Detect which cell encompasses the target text, then output its (X, Y) center coordinate. 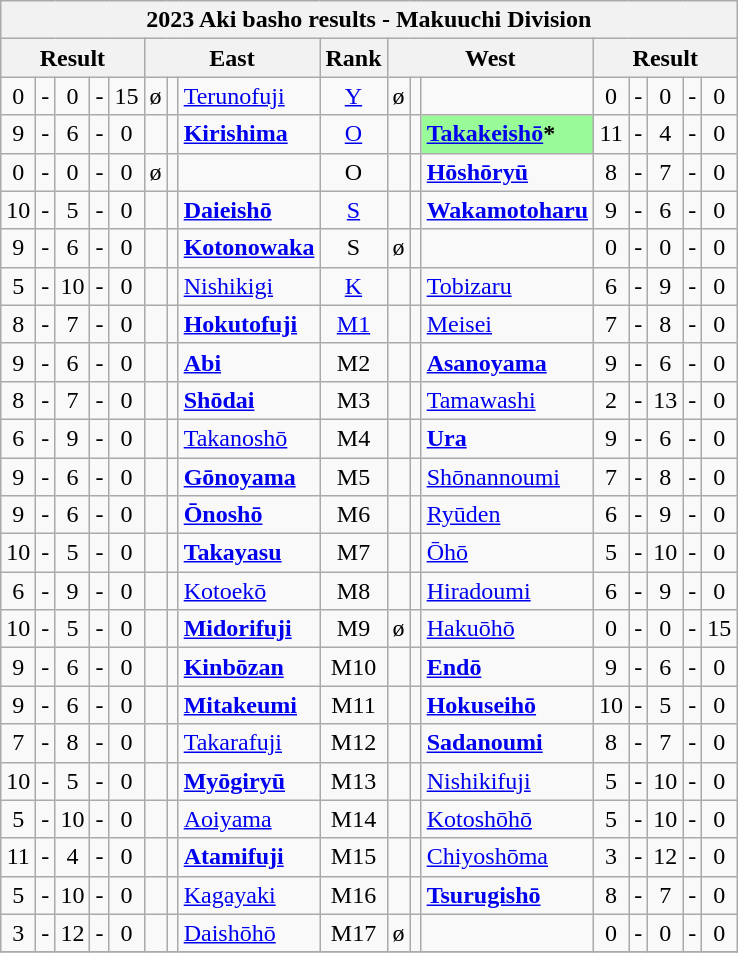
M1 (354, 324)
K (354, 286)
Meisei (507, 324)
Kirishima (249, 134)
Hokuseihō (507, 705)
Ōhō (507, 553)
West (490, 58)
Mitakeumi (249, 705)
Atamifuji (249, 857)
13 (666, 400)
2 (612, 400)
Kinbōzan (249, 667)
Kotonowaka (249, 248)
Ura (507, 438)
M10 (354, 667)
Hōshōryū (507, 172)
M3 (354, 400)
East (232, 58)
Hokutofuji (249, 324)
Abi (249, 362)
Takayasu (249, 553)
M2 (354, 362)
Sadanoumi (507, 743)
M13 (354, 781)
M17 (354, 933)
Ōnoshō (249, 515)
Nishikigi (249, 286)
M7 (354, 553)
Takanoshō (249, 438)
Tsurugishō (507, 895)
Shōdai (249, 400)
Daishōhō (249, 933)
M8 (354, 591)
M11 (354, 705)
Nishikifuji (507, 781)
Rank (354, 58)
M6 (354, 515)
Tobizaru (507, 286)
Kagayaki (249, 895)
Kotoekō (249, 591)
Midorifuji (249, 629)
2023 Aki basho results - Makuuchi Division (369, 20)
Daieishō (249, 210)
M12 (354, 743)
M15 (354, 857)
Hiradoumi (507, 591)
Tamawashi (507, 400)
M16 (354, 895)
Gōnoyama (249, 477)
Endō (507, 667)
Aoiyama (249, 819)
Chiyoshōma (507, 857)
Myōgiryū (249, 781)
Hakuōhō (507, 629)
Wakamotoharu (507, 210)
M9 (354, 629)
Terunofuji (249, 96)
M14 (354, 819)
Takarafuji (249, 743)
Ryūden (507, 515)
Shōnannoumi (507, 477)
Takakeishō* (507, 134)
M4 (354, 438)
Y (354, 96)
Asanoyama (507, 362)
M5 (354, 477)
Kotoshōhō (507, 819)
